Pinpoint the cell where the given text exists, returning its [X, Y] midpoint coordinate. 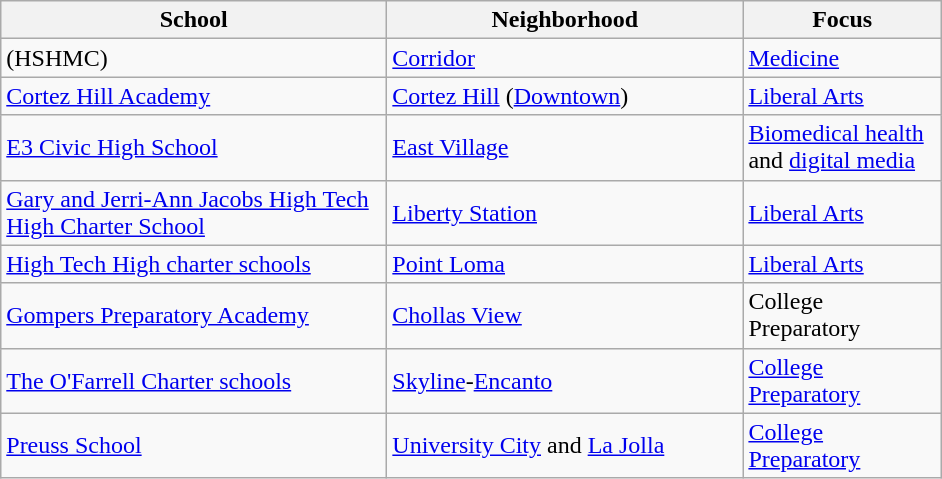
High Tech High charter schools [194, 264]
The O'Farrell Charter schools [194, 380]
University City and La Jolla [565, 446]
Cortez Hill (Downtown) [565, 96]
Medicine [842, 58]
Chollas View [565, 316]
School [194, 20]
Preuss School [194, 446]
Cortez Hill Academy [194, 96]
E3 Civic High School [194, 148]
Gary and Jerri-Ann Jacobs High Tech High Charter School [194, 212]
Biomedical health and digital media [842, 148]
Skyline-Encanto [565, 380]
East Village [565, 148]
Corridor [565, 58]
Point Loma [565, 264]
Focus [842, 20]
Neighborhood [565, 20]
Gompers Preparatory Academy [194, 316]
(HSHMC) [194, 58]
Liberty Station [565, 212]
